Find where the given text appears and provide that cell's center as (X, Y) coordinate. 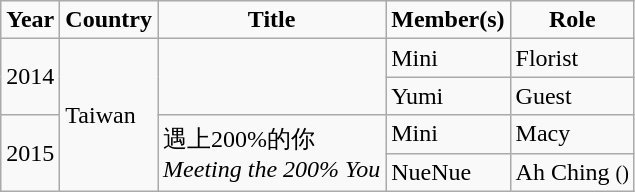
Guest (572, 96)
Country (109, 20)
Member(s) (448, 20)
Taiwan (109, 115)
Macy (572, 134)
2014 (30, 77)
Ah Ching () (572, 172)
Year (30, 20)
Title (272, 20)
遇上200%的你Meeting the 200% You (272, 153)
NueNue (448, 172)
Florist (572, 58)
2015 (30, 153)
Role (572, 20)
Yumi (448, 96)
